Extract the [X, Y] coordinate from the center of the cell holding the provided text.  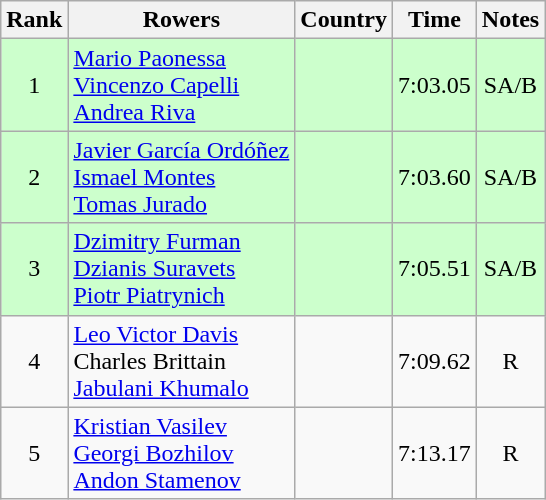
Time [435, 20]
1 [34, 85]
Dzimitry FurmanDzianis SuravetsPiotr Piatrynich [182, 269]
7:13.17 [435, 453]
Rowers [182, 20]
5 [34, 453]
4 [34, 361]
7:09.62 [435, 361]
7:05.51 [435, 269]
7:03.05 [435, 85]
2 [34, 177]
Mario PaonessaVincenzo CapelliAndrea Riva [182, 85]
Javier García OrdóñezIsmael MontesTomas Jurado [182, 177]
7:03.60 [435, 177]
Kristian VasilevGeorgi BozhilovAndon Stamenov [182, 453]
3 [34, 269]
Leo Victor DavisCharles BrittainJabulani Khumalo [182, 361]
Country [344, 20]
Rank [34, 20]
Notes [510, 20]
